Extract the [x, y] coordinate from the center of the cell holding the provided text.  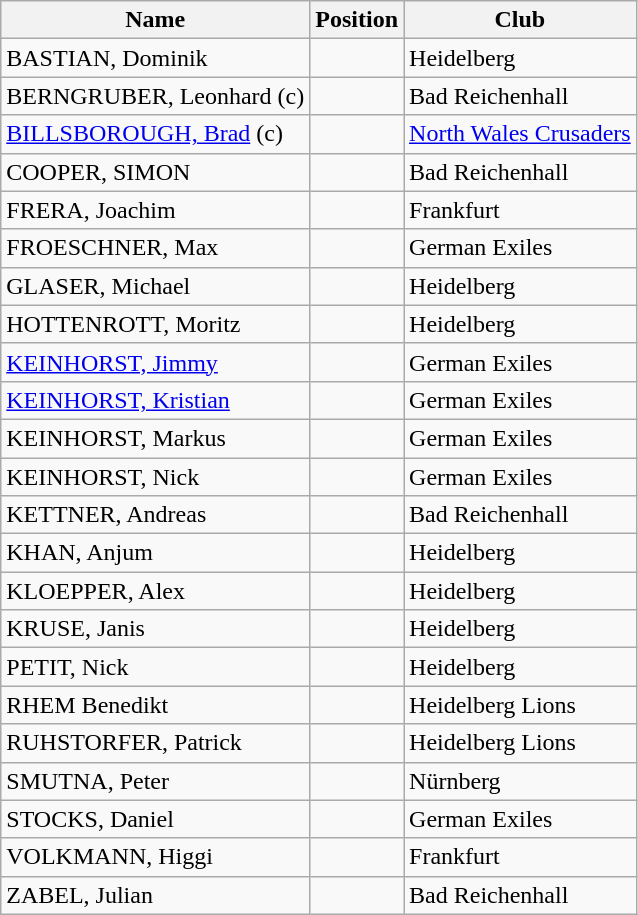
KRUSE, Janis [156, 629]
KLOEPPER, Alex [156, 591]
GLASER, Michael [156, 286]
COOPER, SIMON [156, 172]
KEINHORST, Markus [156, 438]
RHEM Benedikt [156, 705]
KETTNER, Andreas [156, 515]
KHAN, Anjum [156, 553]
KEINHORST, Kristian [156, 400]
Nürnberg [520, 781]
BASTIAN, Dominik [156, 58]
BILLSBOROUGH, Brad (c) [156, 134]
Position [357, 20]
KEINHORST, Jimmy [156, 362]
KEINHORST, Nick [156, 477]
PETIT, Nick [156, 667]
BERNGRUBER, Leonhard (c) [156, 96]
FROESCHNER, Max [156, 248]
North Wales Crusaders [520, 134]
SMUTNA, Peter [156, 781]
ZABEL, Julian [156, 895]
FRERA, Joachim [156, 210]
STOCKS, Daniel [156, 819]
HOTTENROTT, Moritz [156, 324]
VOLKMANN, Higgi [156, 857]
Club [520, 20]
Name [156, 20]
RUHSTORFER, Patrick [156, 743]
